Output the (X, Y) coordinate of the center of the cell containing the given text.  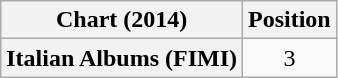
Position (290, 20)
Chart (2014) (122, 20)
Italian Albums (FIMI) (122, 58)
3 (290, 58)
